Output the [x, y] coordinate of the center of the cell containing the given text.  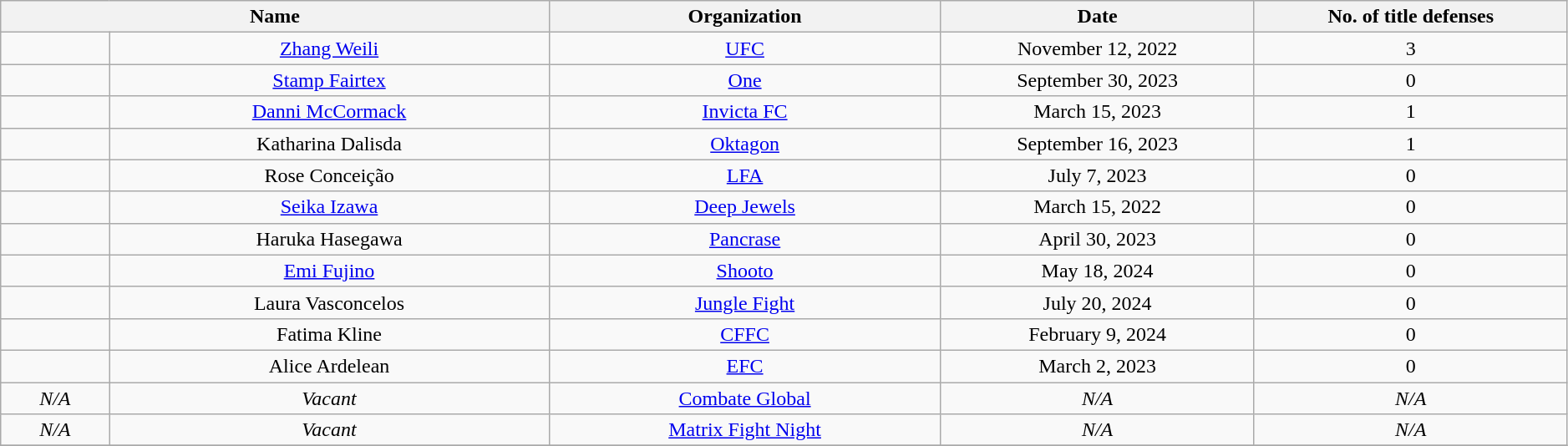
July 7, 2023 [1098, 175]
Emi Fujino [329, 271]
3 [1410, 48]
April 30, 2023 [1098, 239]
One [745, 80]
November 12, 2022 [1098, 48]
Matrix Fight Night [745, 430]
Invicta FC [745, 112]
Danni McCormack [329, 112]
July 20, 2024 [1098, 302]
Rose Conceição [329, 175]
Alice Ardelean [329, 366]
February 9, 2024 [1098, 334]
September 16, 2023 [1098, 144]
Stamp Fairtex [329, 80]
Shooto [745, 271]
EFC [745, 366]
Laura Vasconcelos [329, 302]
March 15, 2023 [1098, 112]
Organization [745, 17]
Katharina Dalisda [329, 144]
LFA [745, 175]
No. of title defenses [1410, 17]
Combate Global [745, 398]
March 2, 2023 [1098, 366]
May 18, 2024 [1098, 271]
Fatima Kline [329, 334]
March 15, 2022 [1098, 207]
Name [275, 17]
Deep Jewels [745, 207]
Zhang Weili [329, 48]
Jungle Fight [745, 302]
Seika Izawa [329, 207]
Date [1098, 17]
Pancrase [745, 239]
UFC [745, 48]
Haruka Hasegawa [329, 239]
CFFC [745, 334]
September 30, 2023 [1098, 80]
Oktagon [745, 144]
